Determine the (X, Y) coordinate at the center of the cell enclosing the given text.  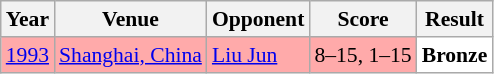
Bronze (455, 55)
Opponent (258, 19)
1993 (28, 55)
8–15, 1–15 (362, 55)
Shanghai, China (130, 55)
Score (362, 19)
Year (28, 19)
Result (455, 19)
Liu Jun (258, 55)
Venue (130, 19)
